Find where the given text appears and provide that cell's center as (x, y) coordinate. 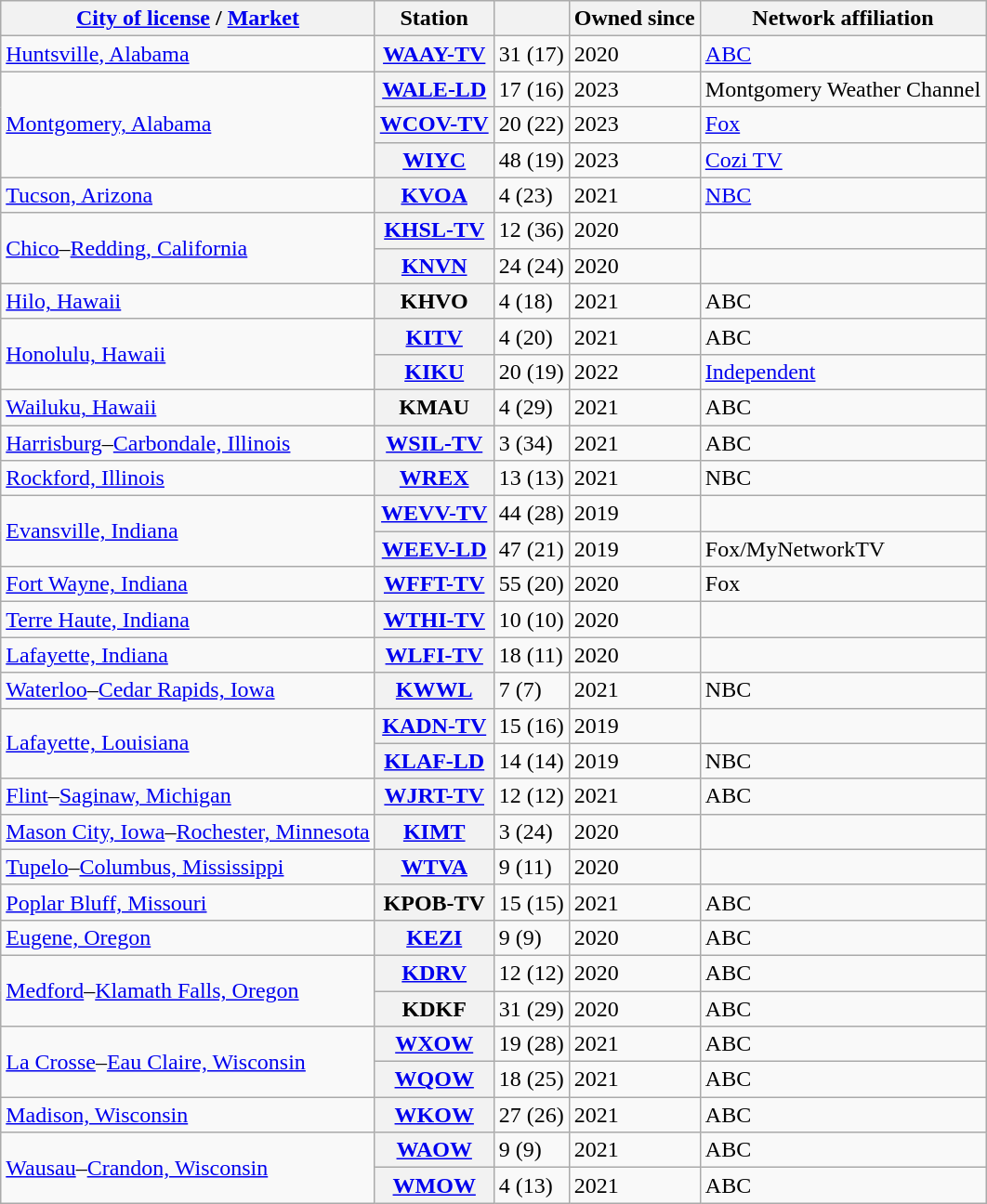
20 (19) (532, 372)
WMOW (434, 1185)
City of license / Market (188, 19)
3 (24) (532, 831)
7 (7) (532, 690)
Chico–Redding, California (188, 248)
KNVN (434, 266)
15 (15) (532, 902)
47 (21) (532, 549)
9 (11) (532, 867)
4 (23) (532, 195)
44 (28) (532, 514)
WEEV-LD (434, 549)
Eugene, Oregon (188, 937)
WAOW (434, 1150)
Cozi TV (842, 160)
Flint–Saginaw, Michigan (188, 796)
Huntsville, Alabama (188, 54)
WAAY-TV (434, 54)
KWWL (434, 690)
10 (10) (532, 620)
31 (29) (532, 1008)
20 (22) (532, 124)
31 (17) (532, 54)
Montgomery, Alabama (188, 124)
KADN-TV (434, 726)
Network affiliation (842, 19)
Lafayette, Indiana (188, 655)
KMAU (434, 407)
WALE-LD (434, 89)
48 (19) (532, 160)
12 (36) (532, 230)
WIYC (434, 160)
Tucson, Arizona (188, 195)
KEZI (434, 937)
Owned since (634, 19)
Fox/MyNetworkTV (842, 549)
WXOW (434, 1044)
Poplar Bluff, Missouri (188, 902)
19 (28) (532, 1044)
Evansville, Indiana (188, 531)
14 (14) (532, 761)
Waterloo–Cedar Rapids, Iowa (188, 690)
WREX (434, 478)
Hilo, Hawaii (188, 301)
27 (26) (532, 1115)
4 (29) (532, 407)
3 (34) (532, 443)
WTHI-TV (434, 620)
KIKU (434, 372)
Tupelo–Columbus, Mississippi (188, 867)
Station (434, 19)
Wausau–Crandon, Wisconsin (188, 1168)
Independent (842, 372)
WKOW (434, 1115)
15 (16) (532, 726)
17 (16) (532, 89)
Madison, Wisconsin (188, 1115)
KHSL-TV (434, 230)
Mason City, Iowa–Rochester, Minnesota (188, 831)
KLAF-LD (434, 761)
4 (13) (532, 1185)
18 (11) (532, 655)
4 (18) (532, 301)
KDRV (434, 973)
Honolulu, Hawaii (188, 354)
KHVO (434, 301)
KPOB-TV (434, 902)
WJRT-TV (434, 796)
Lafayette, Louisiana (188, 743)
Fort Wayne, Indiana (188, 584)
Wailuku, Hawaii (188, 407)
La Crosse–Eau Claire, Wisconsin (188, 1062)
WLFI-TV (434, 655)
4 (20) (532, 336)
WCOV-TV (434, 124)
Terre Haute, Indiana (188, 620)
KVOA (434, 195)
Montgomery Weather Channel (842, 89)
WTVA (434, 867)
WEVV-TV (434, 514)
WSIL-TV (434, 443)
Rockford, Illinois (188, 478)
24 (24) (532, 266)
KITV (434, 336)
55 (20) (532, 584)
KIMT (434, 831)
18 (25) (532, 1080)
Medford–Klamath Falls, Oregon (188, 990)
KDKF (434, 1008)
Harrisburg–Carbondale, Illinois (188, 443)
WFFT-TV (434, 584)
WQOW (434, 1080)
13 (13) (532, 478)
2022 (634, 372)
